Provide the (x, y) coordinate of the cell's center where the given text is located.  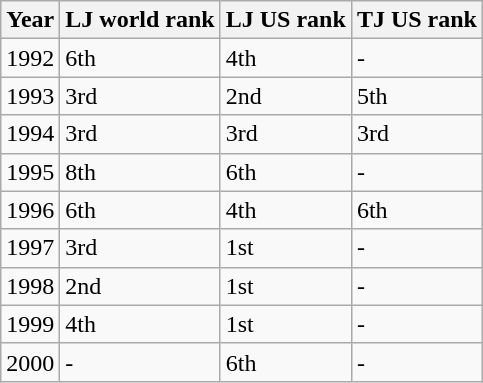
LJ world rank (140, 20)
1994 (30, 134)
8th (140, 172)
TJ US rank (416, 20)
LJ US rank (286, 20)
1992 (30, 58)
2000 (30, 362)
1993 (30, 96)
1997 (30, 248)
1995 (30, 172)
1999 (30, 324)
1996 (30, 210)
5th (416, 96)
1998 (30, 286)
Year (30, 20)
